For the text-containing cell, return its midpoint in [x, y] coordinate format. 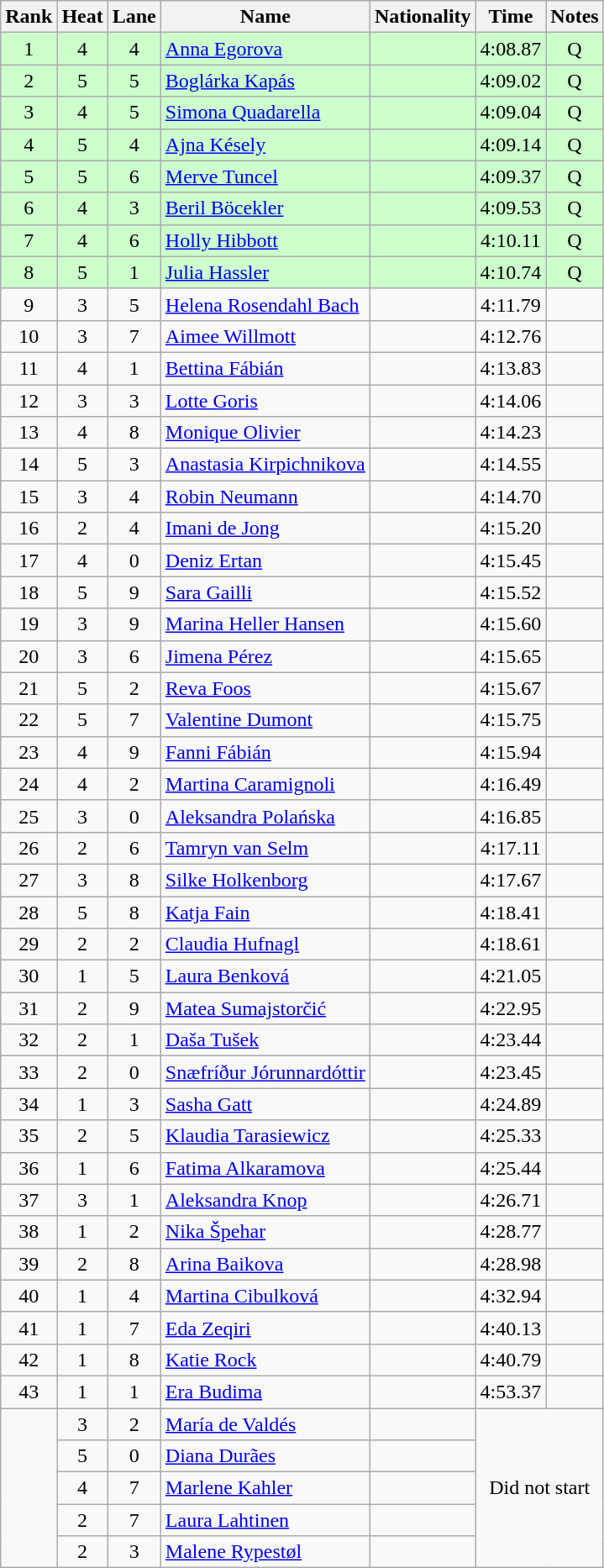
18 [29, 592]
4:15.60 [511, 624]
4:15.94 [511, 752]
4:09.53 [511, 208]
4:28.77 [511, 1232]
Tamryn van Selm [265, 848]
10 [29, 336]
Valentine Dumont [265, 720]
Laura Benková [265, 976]
4:09.04 [511, 113]
Simona Quadarella [265, 113]
4:26.71 [511, 1200]
39 [29, 1264]
24 [29, 784]
29 [29, 944]
23 [29, 752]
4:09.37 [511, 176]
4:16.85 [511, 816]
4:23.45 [511, 1072]
4:40.79 [511, 1360]
Boglárka Kapás [265, 81]
4:14.70 [511, 497]
4:14.06 [511, 401]
33 [29, 1072]
4:09.14 [511, 145]
27 [29, 880]
20 [29, 656]
Diana Durães [265, 1456]
4:24.89 [511, 1104]
Malene Rypestøl [265, 1552]
12 [29, 401]
Martina Cibulková [265, 1296]
Jimena Pérez [265, 656]
37 [29, 1200]
4:25.33 [511, 1136]
4:12.76 [511, 336]
Reva Foos [265, 688]
41 [29, 1328]
Matea Sumajstorčić [265, 1008]
4:17.11 [511, 848]
Rank [29, 17]
4:15.65 [511, 656]
Marina Heller Hansen [265, 624]
4:18.41 [511, 912]
4:10.11 [511, 240]
4:13.83 [511, 368]
4:22.95 [511, 1008]
Klaudia Tarasiewicz [265, 1136]
Helena Rosendahl Bach [265, 304]
40 [29, 1296]
11 [29, 368]
Sasha Gatt [265, 1104]
4:11.79 [511, 304]
4:17.67 [511, 880]
Eda Zeqiri [265, 1328]
4:18.61 [511, 944]
Nika Špehar [265, 1232]
Lotte Goris [265, 401]
Anna Egorova [265, 49]
Katja Fain [265, 912]
35 [29, 1136]
Laura Lahtinen [265, 1520]
Robin Neumann [265, 497]
4:15.45 [511, 560]
28 [29, 912]
Name [265, 17]
22 [29, 720]
4:16.49 [511, 784]
Imani de Jong [265, 529]
25 [29, 816]
Arina Baikova [265, 1264]
Heat [82, 17]
Julia Hassler [265, 272]
4:25.44 [511, 1168]
Era Budima [265, 1392]
Aleksandra Polańska [265, 816]
4:14.23 [511, 433]
Time [511, 17]
Snæfríður Jórunnardóttir [265, 1072]
16 [29, 529]
34 [29, 1104]
4:15.67 [511, 688]
4:40.13 [511, 1328]
38 [29, 1232]
4:15.52 [511, 592]
42 [29, 1360]
Silke Holkenborg [265, 880]
María de Valdés [265, 1424]
4:14.55 [511, 465]
17 [29, 560]
36 [29, 1168]
30 [29, 976]
4:32.94 [511, 1296]
Aleksandra Knop [265, 1200]
26 [29, 848]
4:15.75 [511, 720]
Martina Caramignoli [265, 784]
Claudia Hufnagl [265, 944]
Ajna Késely [265, 145]
32 [29, 1040]
4:28.98 [511, 1264]
4:09.02 [511, 81]
13 [29, 433]
Fatima Alkaramova [265, 1168]
14 [29, 465]
Fanni Fábián [265, 752]
Sara Gailli [265, 592]
4:08.87 [511, 49]
4:23.44 [511, 1040]
Monique Olivier [265, 433]
31 [29, 1008]
Daša Tušek [265, 1040]
Lane [134, 17]
15 [29, 497]
Beril Böcekler [265, 208]
4:10.74 [511, 272]
Merve Tuncel [265, 176]
Katie Rock [265, 1360]
19 [29, 624]
4:15.20 [511, 529]
Bettina Fábián [265, 368]
Nationality [423, 17]
4:53.37 [511, 1392]
Marlene Kahler [265, 1488]
Holly Hibbott [265, 240]
Aimee Willmott [265, 336]
4:21.05 [511, 976]
Notes [575, 17]
Anastasia Kirpichnikova [265, 465]
Deniz Ertan [265, 560]
21 [29, 688]
Did not start [539, 1488]
43 [29, 1392]
